Search for the cell housing the specified text and yield its [X, Y] center coordinate. 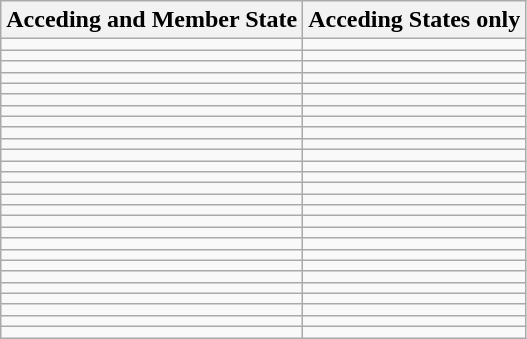
Acceding and Member State [152, 20]
Acceding States only [414, 20]
